From the cell containing the given text, extract its center point as [x, y] coordinate. 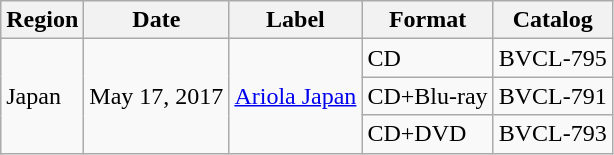
Catalog [552, 20]
May 17, 2017 [156, 96]
CD+DVD [428, 134]
BVCL-793 [552, 134]
BVCL-795 [552, 58]
Japan [42, 96]
Label [296, 20]
CD [428, 58]
Ariola Japan [296, 96]
Format [428, 20]
CD+Blu-ray [428, 96]
BVCL-791 [552, 96]
Region [42, 20]
Date [156, 20]
